Search for the cell housing the specified text and yield its [x, y] center coordinate. 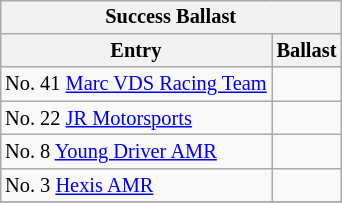
Entry [136, 51]
No. 41 Marc VDS Racing Team [136, 84]
No. 8 Young Driver AMR [136, 152]
No. 22 JR Motorsports [136, 118]
No. 3 Hexis AMR [136, 185]
Success Ballast [170, 17]
Ballast [307, 51]
